Return (X, Y) of the center of cell containing provided text 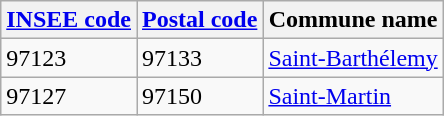
Saint-Barthélemy (353, 58)
97123 (69, 58)
Saint-Martin (353, 96)
INSEE code (69, 20)
Postal code (199, 20)
Commune name (353, 20)
97150 (199, 96)
97133 (199, 58)
97127 (69, 96)
